Output the (X, Y) coordinate of the center of the cell containing the given text.  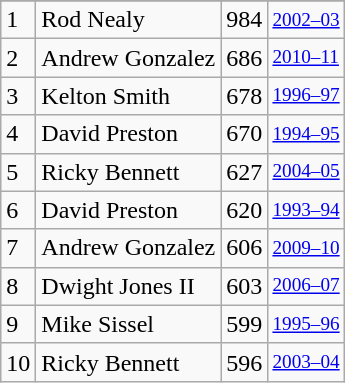
3 (18, 96)
1 (18, 20)
1995–96 (306, 324)
1994–95 (306, 134)
8 (18, 286)
2003–04 (306, 362)
2002–03 (306, 20)
2006–07 (306, 286)
9 (18, 324)
620 (244, 210)
6 (18, 210)
Dwight Jones II (128, 286)
Mike Sissel (128, 324)
2 (18, 58)
7 (18, 248)
670 (244, 134)
1993–94 (306, 210)
984 (244, 20)
1996–97 (306, 96)
596 (244, 362)
678 (244, 96)
Kelton Smith (128, 96)
686 (244, 58)
4 (18, 134)
2004–05 (306, 172)
2009–10 (306, 248)
10 (18, 362)
5 (18, 172)
603 (244, 286)
606 (244, 248)
627 (244, 172)
599 (244, 324)
2010–11 (306, 58)
Rod Nealy (128, 20)
